Capture the cell that displays the provided text and extract its (X, Y) central coordinate. 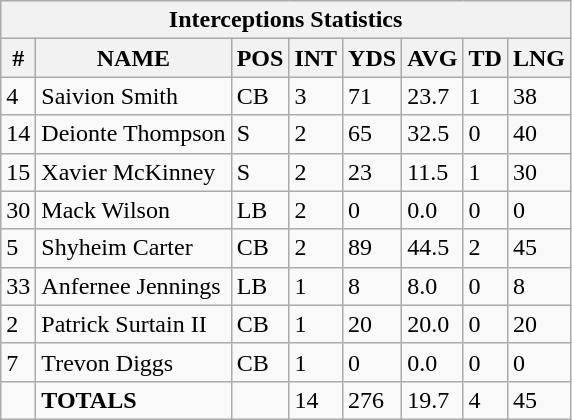
Trevon Diggs (134, 362)
15 (18, 172)
Interceptions Statistics (286, 20)
3 (316, 96)
Deionte Thompson (134, 134)
# (18, 58)
40 (538, 134)
Xavier McKinney (134, 172)
7 (18, 362)
INT (316, 58)
20.0 (432, 324)
TD (485, 58)
AVG (432, 58)
YDS (372, 58)
71 (372, 96)
Patrick Surtain II (134, 324)
LNG (538, 58)
8.0 (432, 286)
5 (18, 248)
276 (372, 400)
32.5 (432, 134)
Shyheim Carter (134, 248)
38 (538, 96)
Mack Wilson (134, 210)
23.7 (432, 96)
19.7 (432, 400)
Anfernee Jennings (134, 286)
11.5 (432, 172)
POS (260, 58)
TOTALS (134, 400)
Saivion Smith (134, 96)
65 (372, 134)
NAME (134, 58)
33 (18, 286)
44.5 (432, 248)
23 (372, 172)
89 (372, 248)
